Detect which cell encompasses the target text, then output its (X, Y) center coordinate. 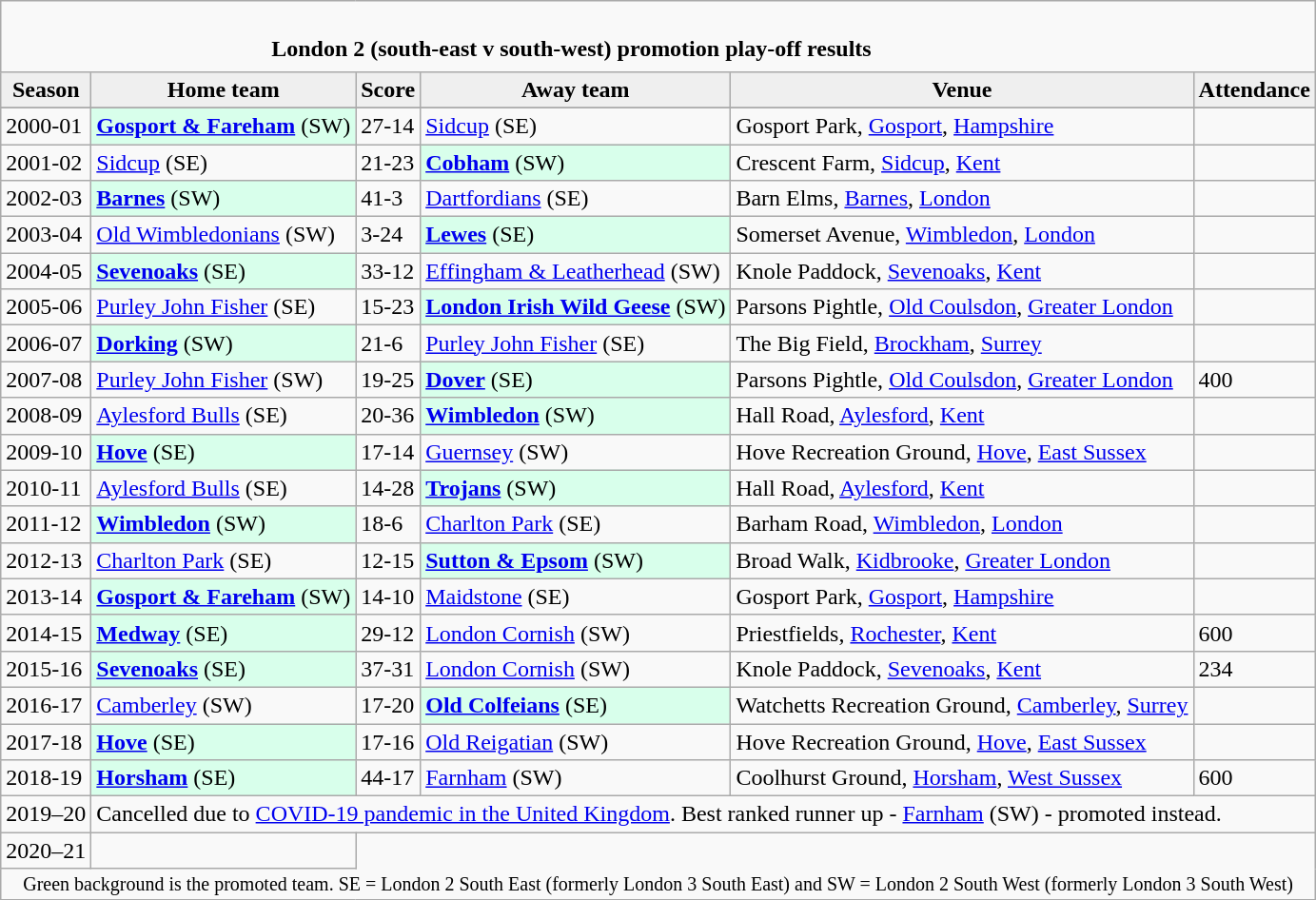
2016-17 (46, 705)
20-36 (388, 416)
Barnes (SW) (224, 199)
Score (388, 89)
2008-09 (46, 416)
Horsham (SE) (224, 778)
2005-06 (46, 307)
2019–20 (46, 814)
2013-14 (46, 597)
3-24 (388, 235)
17-20 (388, 705)
Maidstone (SE) (576, 597)
The Big Field, Brockham, Surrey (962, 343)
Dartfordians (SE) (576, 199)
2018-19 (46, 778)
2011-12 (46, 524)
17-14 (388, 452)
15-23 (388, 307)
18-6 (388, 524)
2007-08 (46, 380)
2017-18 (46, 741)
44-17 (388, 778)
37-31 (388, 669)
Away team (576, 89)
Old Reigatian (SW) (576, 741)
2002-03 (46, 199)
Somerset Avenue, Wimbledon, London (962, 235)
Home team (224, 89)
Trojans (SW) (576, 488)
Watchetts Recreation Ground, Camberley, Surrey (962, 705)
2003-04 (46, 235)
Season (46, 89)
Old Wimbledonians (SW) (224, 235)
2009-10 (46, 452)
Lewes (SE) (576, 235)
Venue (962, 89)
Priestfields, Rochester, Kent (962, 633)
2012-13 (46, 560)
Dover (SE) (576, 380)
29-12 (388, 633)
27-14 (388, 126)
2020–21 (46, 851)
Farnham (SW) (576, 778)
12-15 (388, 560)
Sutton & Epsom (SW) (576, 560)
19-25 (388, 380)
41-3 (388, 199)
Old Colfeians (SE) (576, 705)
London Irish Wild Geese (SW) (576, 307)
2014-15 (46, 633)
14-10 (388, 597)
Effingham & Leatherhead (SW) (576, 271)
2015-16 (46, 669)
400 (1254, 380)
2001-02 (46, 163)
Purley John Fisher (SW) (224, 380)
Barn Elms, Barnes, London (962, 199)
33-12 (388, 271)
14-28 (388, 488)
Camberley (SW) (224, 705)
2000-01 (46, 126)
Dorking (SW) (224, 343)
Crescent Farm, Sidcup, Kent (962, 163)
2006-07 (46, 343)
Attendance (1254, 89)
Cobham (SW) (576, 163)
Cancelled due to COVID-19 pandemic in the United Kingdom. Best ranked runner up - Farnham (SW) - promoted instead. (704, 814)
21-6 (388, 343)
Coolhurst Ground, Horsham, West Sussex (962, 778)
2010-11 (46, 488)
Broad Walk, Kidbrooke, Greater London (962, 560)
Guernsey (SW) (576, 452)
234 (1254, 669)
Barham Road, Wimbledon, London (962, 524)
21-23 (388, 163)
17-16 (388, 741)
2004-05 (46, 271)
Medway (SE) (224, 633)
